Return (x, y) of the center of cell containing provided text 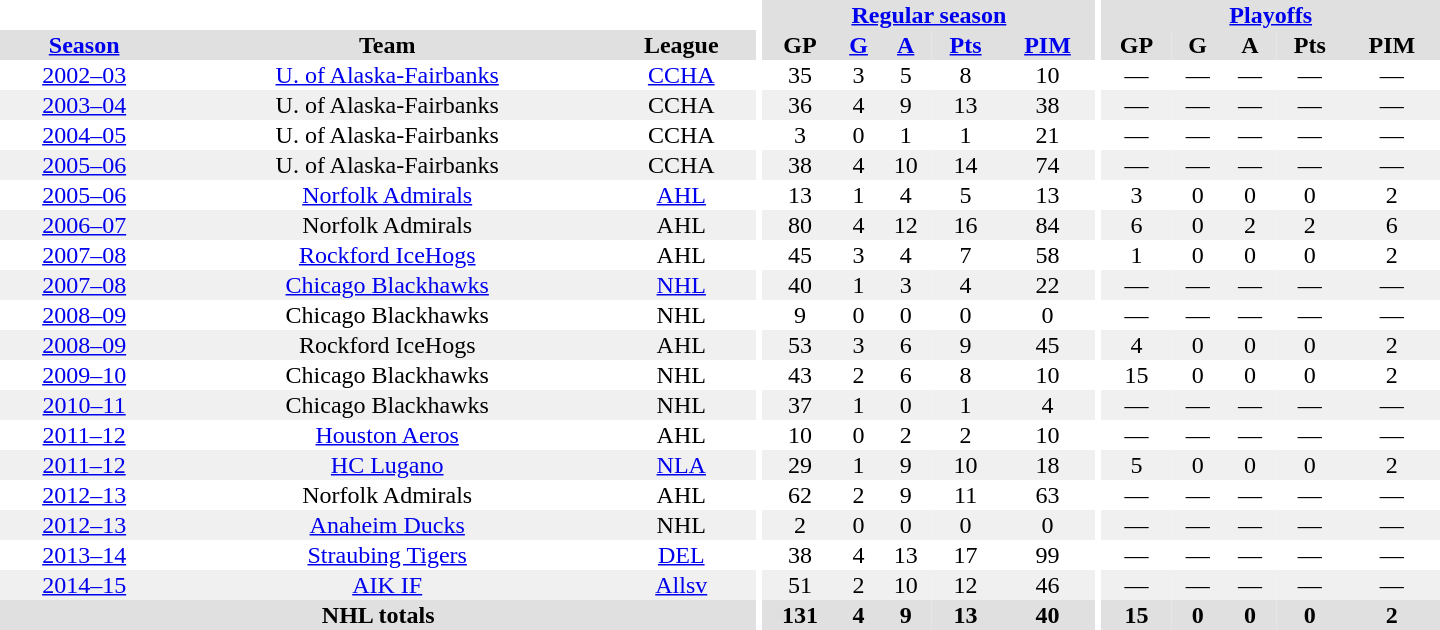
37 (800, 405)
AIK IF (387, 585)
80 (800, 225)
Straubing Tigers (387, 555)
Allsv (681, 585)
2014–15 (84, 585)
18 (1047, 465)
63 (1047, 495)
36 (800, 105)
DEL (681, 555)
46 (1047, 585)
62 (800, 495)
35 (800, 75)
99 (1047, 555)
22 (1047, 285)
HC Lugano (387, 465)
2002–03 (84, 75)
2010–11 (84, 405)
NLA (681, 465)
Playoffs (1270, 15)
74 (1047, 165)
14 (966, 165)
43 (800, 375)
17 (966, 555)
7 (966, 255)
16 (966, 225)
NHL totals (378, 615)
Season (84, 45)
29 (800, 465)
131 (800, 615)
2013–14 (84, 555)
2009–10 (84, 375)
League (681, 45)
21 (1047, 135)
Anaheim Ducks (387, 525)
Houston Aeros (387, 435)
51 (800, 585)
Regular season (928, 15)
53 (800, 345)
2006–07 (84, 225)
2003–04 (84, 105)
2004–05 (84, 135)
84 (1047, 225)
11 (966, 495)
58 (1047, 255)
Team (387, 45)
